From the cell containing the given text, extract its center point as (X, Y) coordinate. 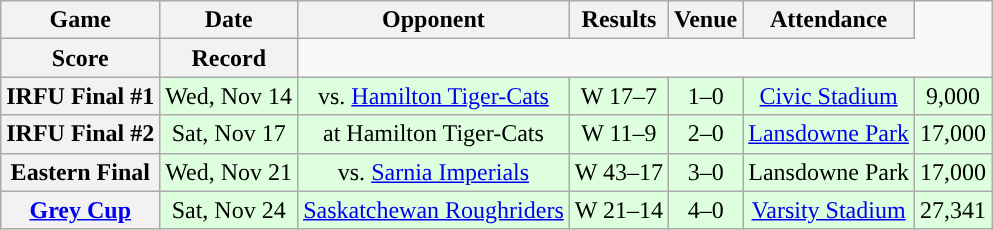
vs. Hamilton Tiger-Cats (434, 96)
W 21–14 (618, 210)
Record (229, 58)
4–0 (706, 210)
Grey Cup (80, 210)
2–0 (706, 134)
Game (80, 20)
Results (618, 20)
Wed, Nov 21 (229, 172)
27,341 (952, 210)
vs. Sarnia Imperials (434, 172)
Saskatchewan Roughriders (434, 210)
Sat, Nov 24 (229, 210)
Wed, Nov 14 (229, 96)
Opponent (434, 20)
W 17–7 (618, 96)
Civic Stadium (829, 96)
9,000 (952, 96)
1–0 (706, 96)
Eastern Final (80, 172)
3–0 (706, 172)
IRFU Final #2 (80, 134)
Varsity Stadium (829, 210)
W 11–9 (618, 134)
Score (80, 58)
Date (229, 20)
Venue (706, 20)
IRFU Final #1 (80, 96)
at Hamilton Tiger-Cats (434, 134)
W 43–17 (618, 172)
Sat, Nov 17 (229, 134)
Attendance (829, 20)
